For the text-containing cell, return its midpoint in (X, Y) coordinate format. 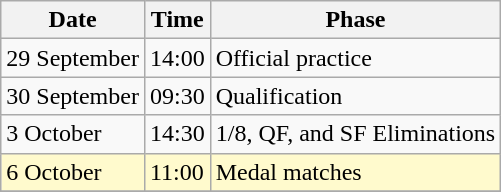
6 October (73, 172)
14:00 (177, 58)
Date (73, 20)
1/8, QF, and SF Eliminations (356, 134)
11:00 (177, 172)
Medal matches (356, 172)
Qualification (356, 96)
30 September (73, 96)
09:30 (177, 96)
14:30 (177, 134)
Phase (356, 20)
29 September (73, 58)
3 October (73, 134)
Time (177, 20)
Official practice (356, 58)
